Find where the given text appears and provide that cell's center as [x, y] coordinate. 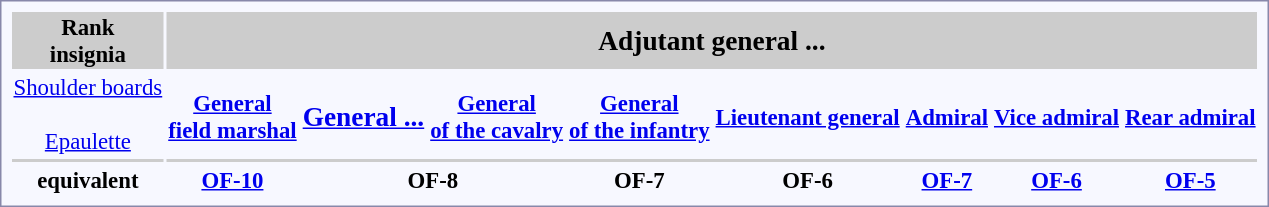
Rear admiral [1191, 118]
Vice admiral [1056, 118]
General of the infantry [640, 118]
Rankinsignia [88, 40]
Shoulder boards Epaulette [88, 114]
General of the cavalry [497, 118]
Admiral [946, 118]
Lieutenant general [808, 118]
OF-8 [432, 180]
OF-10 [232, 180]
General field marshal [232, 118]
equivalent [88, 180]
General ... [364, 118]
OF-5 [1191, 180]
Adjutant general ... [712, 40]
